Scan for the cell matching the given text and deliver its [X, Y] coordinate at center. 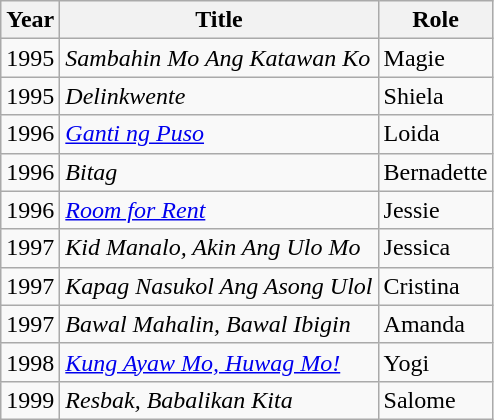
Kid Manalo, Akin Ang Ulo Mo [219, 248]
Delinkwente [219, 96]
Yogi [436, 362]
Salome [436, 400]
Title [219, 20]
Kapag Nasukol Ang Asong Ulol [219, 286]
1998 [30, 362]
Jessie [436, 210]
Ganti ng Puso [219, 134]
1999 [30, 400]
Year [30, 20]
Room for Rent [219, 210]
Role [436, 20]
Sambahin Mo Ang Katawan Ko [219, 58]
Kung Ayaw Mo, Huwag Mo! [219, 362]
Cristina [436, 286]
Resbak, Babalikan Kita [219, 400]
Jessica [436, 248]
Bitag [219, 172]
Magie [436, 58]
Loida [436, 134]
Bawal Mahalin, Bawal Ibigin [219, 324]
Bernadette [436, 172]
Shiela [436, 96]
Amanda [436, 324]
